Determine the [X, Y] coordinate at the center of the cell enclosing the given text.  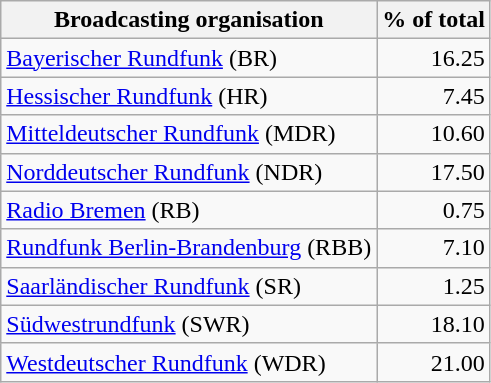
17.50 [434, 172]
Rundfunk Berlin-Brandenburg (RBB) [189, 248]
Hessischer Rundfunk (HR) [189, 96]
Mitteldeutscher Rundfunk (MDR) [189, 134]
7.45 [434, 96]
Radio Bremen (RB) [189, 210]
1.25 [434, 286]
21.00 [434, 362]
10.60 [434, 134]
Westdeutscher Rundfunk (WDR) [189, 362]
16.25 [434, 58]
7.10 [434, 248]
Broadcasting organisation [189, 20]
Bayerischer Rundfunk (BR) [189, 58]
% of total [434, 20]
18.10 [434, 324]
Südwestrundfunk (SWR) [189, 324]
Norddeutscher Rundfunk (NDR) [189, 172]
0.75 [434, 210]
Saarländischer Rundfunk (SR) [189, 286]
